Output the (X, Y) coordinate of the center of the cell containing the given text.  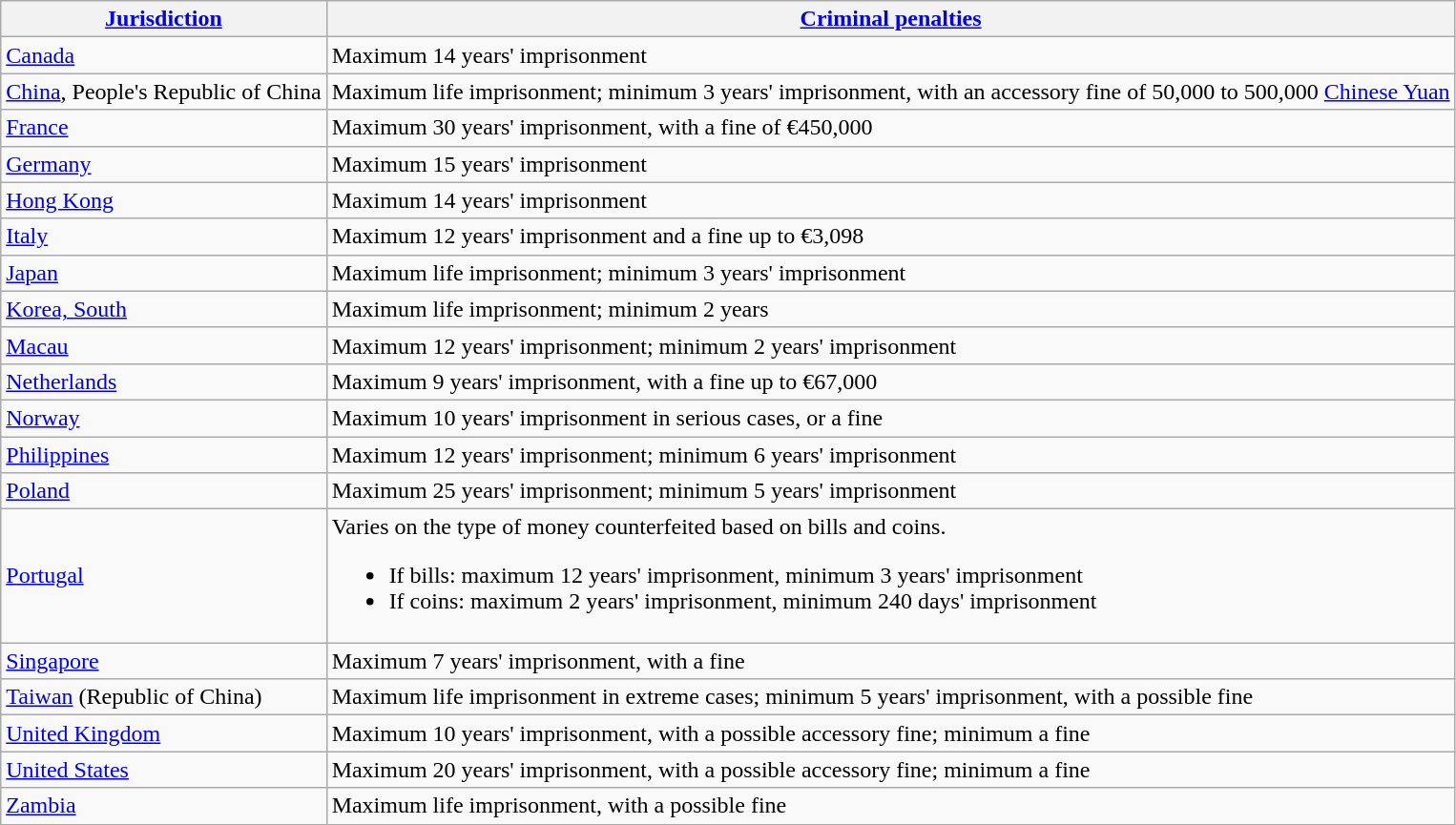
Singapore (164, 661)
Portugal (164, 576)
Criminal penalties (891, 19)
Maximum 12 years' imprisonment; minimum 2 years' imprisonment (891, 345)
Maximum 25 years' imprisonment; minimum 5 years' imprisonment (891, 491)
Poland (164, 491)
Germany (164, 164)
Korea, South (164, 309)
Maximum 15 years' imprisonment (891, 164)
Netherlands (164, 382)
Maximum 30 years' imprisonment, with a fine of €450,000 (891, 128)
France (164, 128)
China, People's Republic of China (164, 92)
Japan (164, 273)
Zambia (164, 806)
Maximum 10 years' imprisonment in serious cases, or a fine (891, 418)
Maximum life imprisonment; minimum 3 years' imprisonment (891, 273)
Maximum life imprisonment; minimum 3 years' imprisonment, with an accessory fine of 50,000 to 500,000 Chinese Yuan (891, 92)
Norway (164, 418)
Italy (164, 237)
Maximum 12 years' imprisonment and a fine up to €3,098 (891, 237)
Taiwan (Republic of China) (164, 697)
Macau (164, 345)
Maximum 10 years' imprisonment, with a possible accessory fine; minimum a fine (891, 733)
Maximum life imprisonment in extreme cases; minimum 5 years' imprisonment, with a possible fine (891, 697)
Maximum 20 years' imprisonment, with a possible accessory fine; minimum a fine (891, 770)
Maximum 12 years' imprisonment; minimum 6 years' imprisonment (891, 455)
Maximum 9 years' imprisonment, with a fine up to €67,000 (891, 382)
United States (164, 770)
Canada (164, 55)
United Kingdom (164, 733)
Maximum 7 years' imprisonment, with a fine (891, 661)
Jurisdiction (164, 19)
Hong Kong (164, 200)
Philippines (164, 455)
Maximum life imprisonment; minimum 2 years (891, 309)
Maximum life imprisonment, with a possible fine (891, 806)
